Find where the given text appears and provide that cell's center as (X, Y) coordinate. 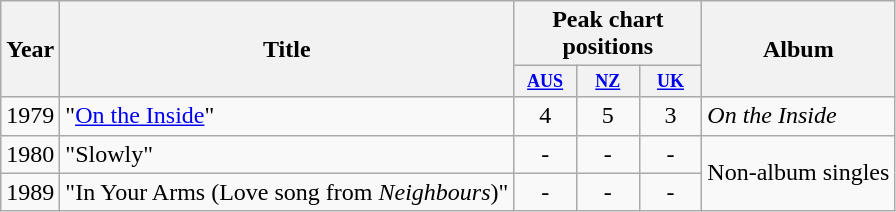
Non-album singles (798, 173)
1989 (30, 192)
On the Inside (798, 116)
"Slowly" (287, 154)
Year (30, 49)
Album (798, 49)
1980 (30, 154)
5 (608, 116)
NZ (608, 82)
AUS (546, 82)
"On the Inside" (287, 116)
1979 (30, 116)
Title (287, 49)
4 (546, 116)
UK (670, 82)
"In Your Arms (Love song from Neighbours)" (287, 192)
3 (670, 116)
Peak chart positions (608, 34)
